Determine the (X, Y) coordinate at the center of the cell enclosing the given text.  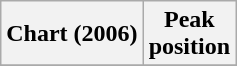
Chart (2006) (72, 34)
Peakposition (189, 34)
